Detect which cell encompasses the target text, then output its (x, y) center coordinate. 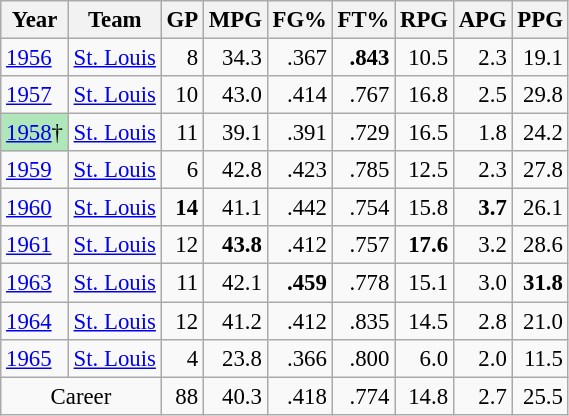
34.3 (235, 58)
.367 (300, 58)
26.1 (540, 208)
Team (114, 20)
3.7 (482, 208)
.754 (364, 208)
.418 (300, 396)
6 (182, 170)
41.1 (235, 208)
GP (182, 20)
.774 (364, 396)
2.0 (482, 358)
.800 (364, 358)
14 (182, 208)
.729 (364, 133)
3.0 (482, 283)
1963 (35, 283)
16.5 (424, 133)
31.8 (540, 283)
.843 (364, 58)
39.1 (235, 133)
FG% (300, 20)
8 (182, 58)
42.1 (235, 283)
RPG (424, 20)
12.5 (424, 170)
.391 (300, 133)
1.8 (482, 133)
10 (182, 95)
15.8 (424, 208)
27.8 (540, 170)
MPG (235, 20)
1960 (35, 208)
.366 (300, 358)
4 (182, 358)
.767 (364, 95)
.423 (300, 170)
43.8 (235, 245)
.442 (300, 208)
APG (482, 20)
1959 (35, 170)
19.1 (540, 58)
2.8 (482, 321)
.778 (364, 283)
17.6 (424, 245)
23.8 (235, 358)
28.6 (540, 245)
1961 (35, 245)
21.0 (540, 321)
.785 (364, 170)
88 (182, 396)
15.1 (424, 283)
2.5 (482, 95)
1964 (35, 321)
11.5 (540, 358)
10.5 (424, 58)
16.8 (424, 95)
2.7 (482, 396)
.757 (364, 245)
6.0 (424, 358)
.835 (364, 321)
40.3 (235, 396)
14.5 (424, 321)
1957 (35, 95)
FT% (364, 20)
14.8 (424, 396)
PPG (540, 20)
Year (35, 20)
1965 (35, 358)
1958† (35, 133)
.459 (300, 283)
25.5 (540, 396)
41.2 (235, 321)
29.8 (540, 95)
42.8 (235, 170)
Career (81, 396)
24.2 (540, 133)
43.0 (235, 95)
3.2 (482, 245)
.414 (300, 95)
1956 (35, 58)
